Output the (X, Y) coordinate of the center of the cell containing the given text.  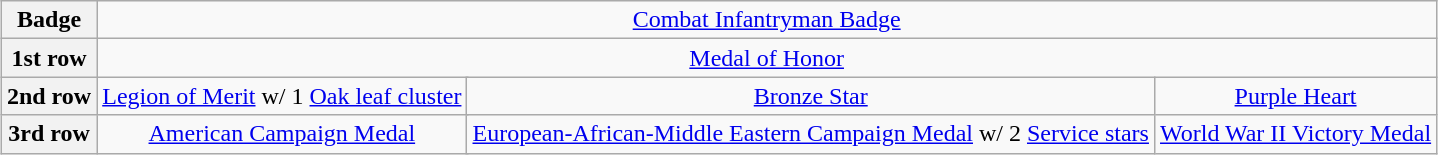
American Campaign Medal (282, 134)
Bronze Star (811, 96)
Combat Infantryman Badge (767, 20)
Badge (48, 20)
European-African-Middle Eastern Campaign Medal w/ 2 Service stars (811, 134)
World War II Victory Medal (1295, 134)
Medal of Honor (767, 58)
1st row (48, 58)
3rd row (48, 134)
Legion of Merit w/ 1 Oak leaf cluster (282, 96)
2nd row (48, 96)
Purple Heart (1295, 96)
